Scan for the cell matching the given text and deliver its (x, y) coordinate at center. 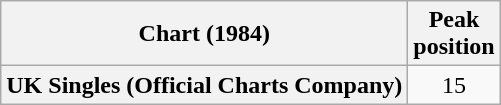
UK Singles (Official Charts Company) (204, 85)
Chart (1984) (204, 34)
Peakposition (454, 34)
15 (454, 85)
